Detect which cell encompasses the target text, then output its [x, y] center coordinate. 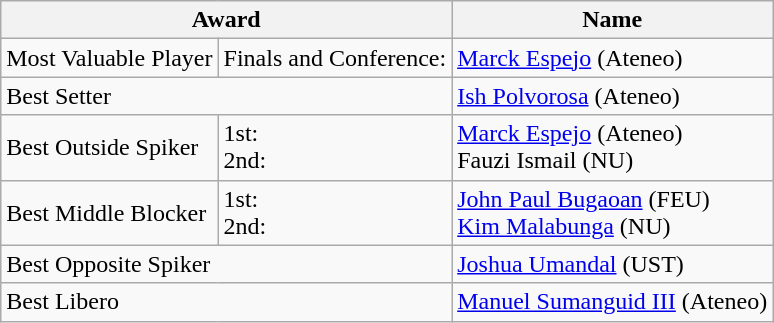
Marck Espejo (Ateneo) [612, 58]
Best Libero [226, 302]
Finals and Conference: [335, 58]
Most Valuable Player [110, 58]
Best Setter [226, 96]
Name [612, 20]
Ish Polvorosa (Ateneo) [612, 96]
Manuel Sumanguid III (Ateneo) [612, 302]
Award [226, 20]
Marck Espejo (Ateneo)Fauzi Ismail (NU) [612, 148]
Best Middle Blocker [110, 212]
Best Outside Spiker [110, 148]
Best Opposite Spiker [226, 264]
Joshua Umandal (UST) [612, 264]
John Paul Bugaoan (FEU)Kim Malabunga (NU) [612, 212]
